Search for the cell housing the specified text and yield its [x, y] center coordinate. 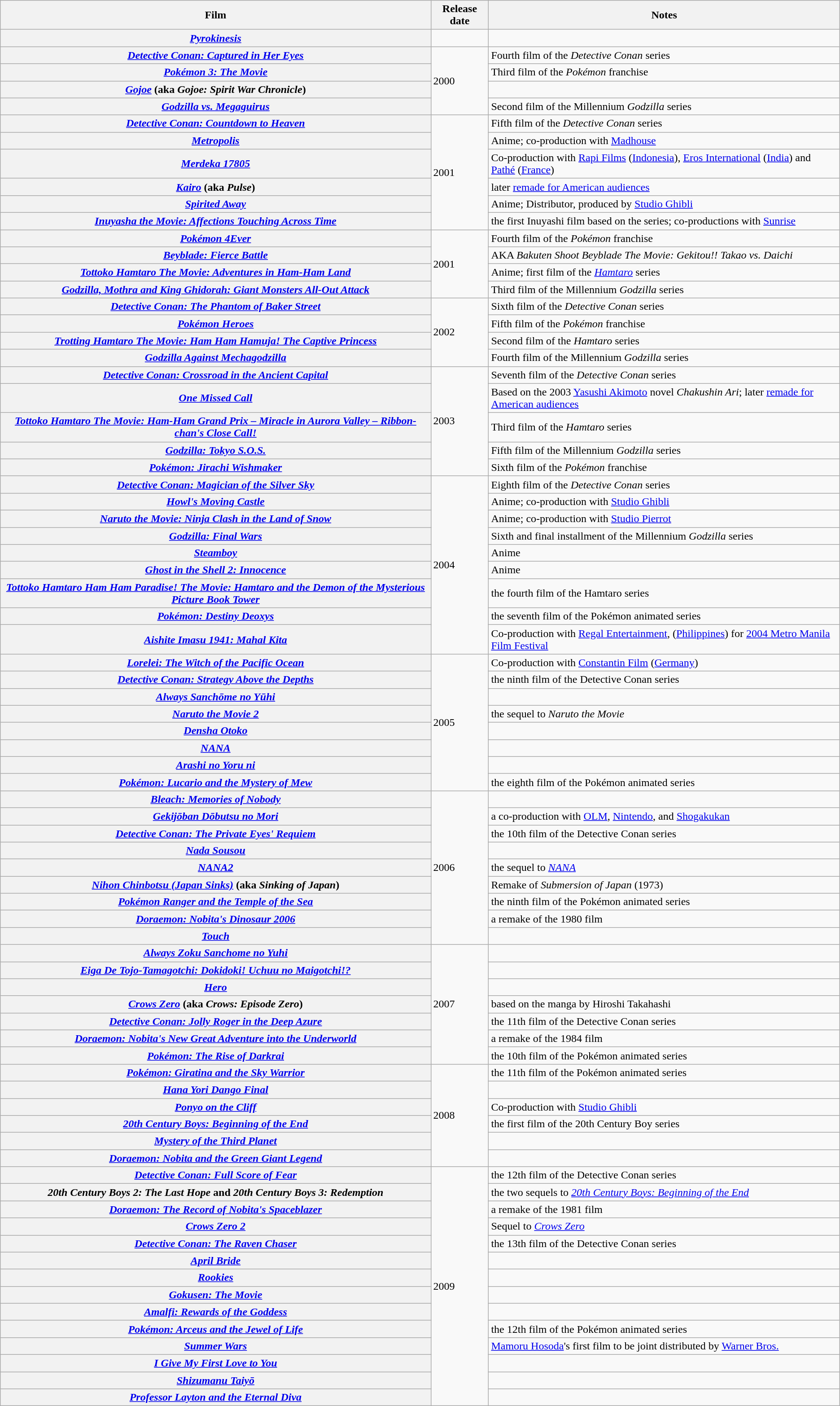
Always Zoku Sanchome no Yuhi [215, 953]
NANA2 [215, 868]
Doraemon: Nobita and the Green Giant Legend [215, 1158]
Pokémon: Lucario and the Mystery of Mew [215, 782]
Pyrokinesis [215, 38]
the ninth film of the Detective Conan series [664, 680]
Co-production with Studio Ghibli [664, 1107]
Third film of the Hamtaro series [664, 427]
Naruto the Movie: Ninja Clash in the Land of Snow [215, 518]
the eighth film of the Pokémon animated series [664, 782]
Gekijōban Dōbutsu no Mori [215, 816]
Remake of Submersion of Japan (1973) [664, 885]
Always Sanchōme no Yūhi [215, 697]
Co-production with Regal Entertainment, (Philippines) for 2004 Metro Manila Film Festival [664, 639]
Detective Conan: Full Score of Fear [215, 1175]
2007 [459, 1004]
Shizumanu Taiyō [215, 1380]
the 11th film of the Pokémon animated series [664, 1072]
Doraemon: The Record of Nobita's Spaceblazer [215, 1209]
based on the manga by Hiroshi Takahashi [664, 1004]
Lorelei: The Witch of the Pacific Ocean [215, 663]
Godzilla: Final Wars [215, 536]
Naruto the Movie 2 [215, 714]
Beyblade: Fierce Battle [215, 255]
NANA [215, 748]
Fourth film of the Pokémon franchise [664, 238]
a co-production with OLM, Nintendo, and Shogakukan [664, 816]
Pokémon: Destiny Deoxys [215, 616]
Sixth film of the Detective Conan series [664, 307]
Tottoko Hamtaro Ham Ham Paradise! The Movie: Hamtaro and the Demon of the Mysterious Picture Book Tower [215, 593]
Touch [215, 936]
Crows Zero (aka Crows: Episode Zero) [215, 1004]
Rookies [215, 1278]
the first film of the 20th Century Boy series [664, 1124]
the seventh film of the Pokémon animated series [664, 616]
Steamboy [215, 553]
Anime; Distributor, produced by Studio Ghibli [664, 204]
Summer Wars [215, 1346]
Eighth film of the Detective Conan series [664, 484]
a remake of the 1980 film [664, 919]
Aishite Imasu 1941: Mahal Kita [215, 639]
Detective Conan: Crossroad in the Ancient Capital [215, 375]
Pokémon Heroes [215, 324]
2005 [459, 722]
a remake of the 1984 film [664, 1038]
Densha Otoko [215, 731]
the 10th film of the Pokémon animated series [664, 1055]
Mystery of the Third Planet [215, 1141]
the 12th film of the Detective Conan series [664, 1175]
Detective Conan: Captured in Her Eyes [215, 55]
Anime; first film of the Hamtaro series [664, 272]
Third film of the Pokémon franchise [664, 72]
2006 [459, 867]
Detective Conan: The Private Eyes' Requiem [215, 834]
Eiga De Tojo-Tamagotchi: Dokidoki! Uchuu no Maigotchi!? [215, 970]
Godzilla, Mothra and King Ghidorah: Giant Monsters All-Out Attack [215, 290]
Godzilla Against Mechagodzilla [215, 358]
Gokusen: The Movie [215, 1295]
Tottoko Hamtaro The Movie: Adventures in Ham-Ham Land [215, 272]
Hero [215, 987]
Fourth film of the Detective Conan series [664, 55]
Pokémon 3: The Movie [215, 72]
Detective Conan: Strategy Above the Depths [215, 680]
Godzilla: Tokyo S.O.S. [215, 450]
Ponyo on the Cliff [215, 1107]
the 10th film of the Detective Conan series [664, 834]
the ninth film of the Pokémon animated series [664, 902]
Nada Sousou [215, 851]
Ghost in the Shell 2: Innocence [215, 570]
Pokémon Ranger and the Temple of the Sea [215, 902]
Co-production with Rapi Films (Indonesia), Eros International (India) and Pathé (France) [664, 163]
I Give My First Love to You [215, 1363]
Second film of the Millennium Godzilla series [664, 106]
2009 [459, 1287]
Sequel to Crows Zero [664, 1226]
Anime; co-production with Studio Ghibli [664, 501]
Howl's Moving Castle [215, 501]
Fourth film of the Millennium Godzilla series [664, 358]
Detective Conan: Magician of the Silver Sky [215, 484]
Notes [664, 15]
2002 [459, 332]
Anime; co-production with Studio Pierrot [664, 518]
the first Inuyashi film based on the series; co-productions with Sunrise [664, 221]
a remake of the 1981 film [664, 1209]
Kairo (aka Pulse) [215, 187]
Detective Conan: Jolly Roger in the Deep Azure [215, 1021]
Third film of the Millennium Godzilla series [664, 290]
Pokémon: Jirachi Wishmaker [215, 467]
Sixth and final installment of the Millennium Godzilla series [664, 536]
Co-production with Constantin Film (Germany) [664, 663]
the two sequels to 20th Century Boys: Beginning of the End [664, 1192]
Arashi no Yoru ni [215, 765]
One Missed Call [215, 398]
20th Century Boys: Beginning of the End [215, 1124]
Based on the 2003 Yasushi Akimoto novel Chakushin Ari; later remade for American audiences [664, 398]
Nihon Chinbotsu (Japan Sinks) (aka Sinking of Japan) [215, 885]
Merdeka 17805 [215, 163]
20th Century Boys 2: The Last Hope and 20th Century Boys 3: Redemption [215, 1192]
Inuyasha the Movie: Affections Touching Across Time [215, 221]
the sequel to Naruto the Movie [664, 714]
Pokémon 4Ever [215, 238]
the sequel to NANA [664, 868]
Fifth film of the Millennium Godzilla series [664, 450]
Pokémon: Arceus and the Jewel of Life [215, 1329]
Anime; co-production with Madhouse [664, 141]
Seventh film of the Detective Conan series [664, 375]
Release date [459, 15]
Trotting Hamtaro The Movie: Ham Ham Hamuja! The Captive Princess [215, 341]
Hana Yori Dango Final [215, 1090]
Bleach: Memories of Nobody [215, 799]
Detective Conan: Countdown to Heaven [215, 123]
2003 [459, 421]
Godzilla vs. Megaguirus [215, 106]
Detective Conan: The Raven Chaser [215, 1243]
later remade for American audiences [664, 187]
the 11th film of the Detective Conan series [664, 1021]
Fifth film of the Pokémon franchise [664, 324]
the 13th film of the Detective Conan series [664, 1243]
Metropolis [215, 141]
2000 [459, 81]
Doraemon: Nobita's Dinosaur 2006 [215, 919]
Sixth film of the Pokémon franchise [664, 467]
Detective Conan: The Phantom of Baker Street [215, 307]
April Bride [215, 1261]
Second film of the Hamtaro series [664, 341]
Spirited Away [215, 204]
Amalfi: Rewards of the Goddess [215, 1312]
Tottoko Hamtaro The Movie: Ham-Ham Grand Prix – Miracle in Aurora Valley – Ribbon-chan's Close Call! [215, 427]
Mamoru Hosoda's first film to be joint distributed by Warner Bros. [664, 1346]
Gojoe (aka Gojoe: Spirit War Chronicle) [215, 89]
Pokémon: The Rise of Darkrai [215, 1055]
Pokémon: Giratina and the Sky Warrior [215, 1072]
Professor Layton and the Eternal Diva [215, 1397]
the fourth film of the Hamtaro series [664, 593]
Doraemon: Nobita's New Great Adventure into the Underworld [215, 1038]
AKA Bakuten Shoot Beyblade The Movie: Gekitou!! Takao vs. Daichi [664, 255]
the 12th film of the Pokémon animated series [664, 1329]
Film [215, 15]
Fifth film of the Detective Conan series [664, 123]
Crows Zero 2 [215, 1226]
2008 [459, 1115]
2004 [459, 565]
